For the text-containing cell, return its midpoint in [x, y] coordinate format. 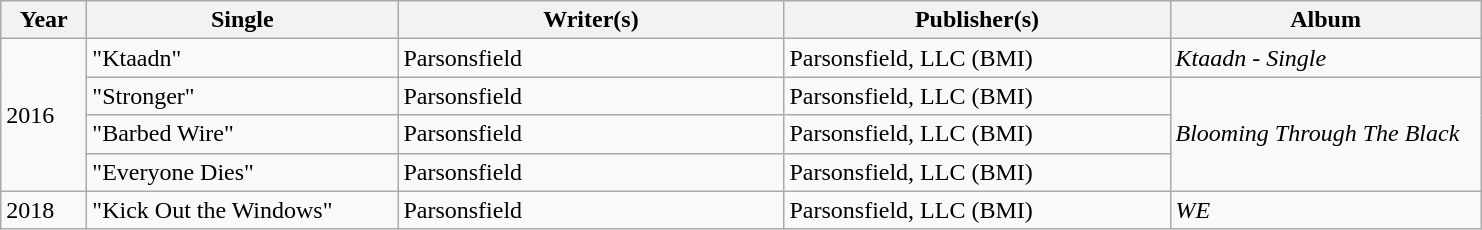
WE [1326, 210]
Publisher(s) [977, 20]
Writer(s) [591, 20]
Year [44, 20]
"Barbed Wire" [242, 134]
"Ktaadn" [242, 58]
Blooming Through The Black [1326, 134]
2016 [44, 115]
"Everyone Dies" [242, 172]
Album [1326, 20]
"Stronger" [242, 96]
Ktaadn - Single [1326, 58]
2018 [44, 210]
"Kick Out the Windows" [242, 210]
Single [242, 20]
